Search for the cell housing the specified text and yield its [x, y] center coordinate. 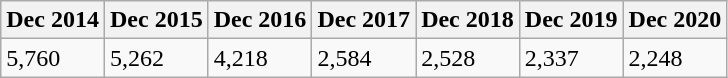
Dec 2018 [468, 20]
5,760 [53, 58]
Dec 2014 [53, 20]
5,262 [156, 58]
4,218 [260, 58]
Dec 2020 [675, 20]
Dec 2017 [364, 20]
Dec 2016 [260, 20]
Dec 2015 [156, 20]
Dec 2019 [571, 20]
2,337 [571, 58]
2,584 [364, 58]
2,248 [675, 58]
2,528 [468, 58]
